Extract the [X, Y] coordinate from the center of the cell holding the provided text.  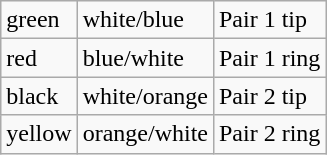
Pair 1 tip [269, 20]
Pair 1 ring [269, 58]
Pair 2 tip [269, 96]
orange/white [145, 134]
white/blue [145, 20]
blue/white [145, 58]
white/orange [145, 96]
yellow [39, 134]
Pair 2 ring [269, 134]
red [39, 58]
green [39, 20]
black [39, 96]
